From the cell containing the given text, extract its center point as [X, Y] coordinate. 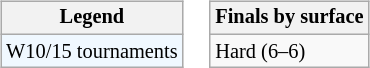
Finals by surface [289, 18]
Legend [92, 18]
W10/15 tournaments [92, 51]
Hard (6–6) [289, 51]
